Provide the [X, Y] coordinate of the cell's center where the given text is located.  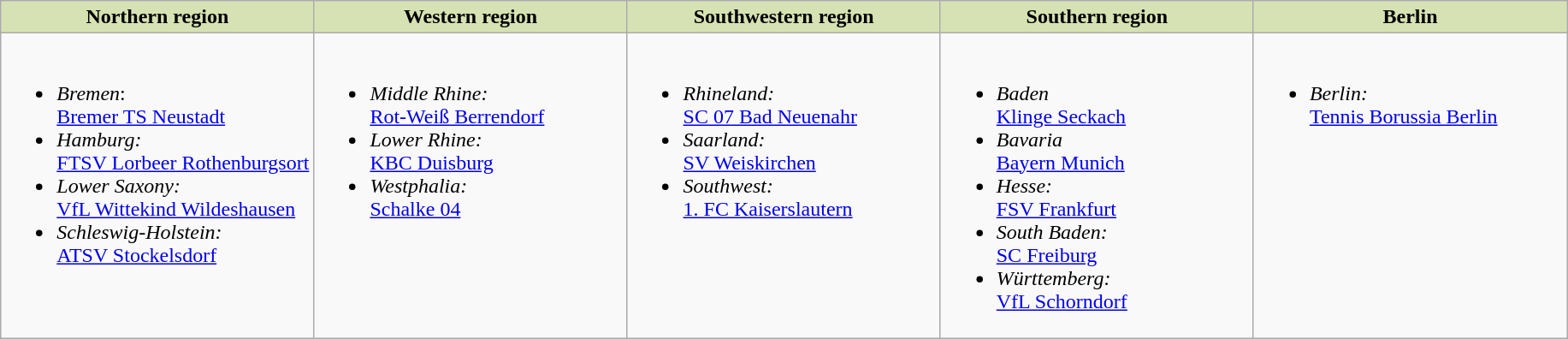
Western region [470, 17]
Southern region [1097, 17]
Berlin:Tennis Borussia Berlin [1410, 186]
Southwestern region [784, 17]
Berlin [1410, 17]
Rhineland:SC 07 Bad NeuenahrSaarland: SV WeiskirchenSouthwest:1. FC Kaiserslautern [784, 186]
Northern region [157, 17]
Bremen:Bremer TS NeustadtHamburg:FTSV Lorbeer RothenburgsortLower Saxony:VfL Wittekind WildeshausenSchleswig-Holstein:ATSV Stockelsdorf [157, 186]
Middle Rhine:Rot-Weiß BerrendorfLower Rhine:KBC DuisburgWestphalia:Schalke 04 [470, 186]
BadenKlinge SeckachBavariaBayern MunichHesse:FSV FrankfurtSouth Baden:SC FreiburgWürttemberg:VfL Schorndorf [1097, 186]
